Pinpoint the cell where the given text exists, returning its (x, y) midpoint coordinate. 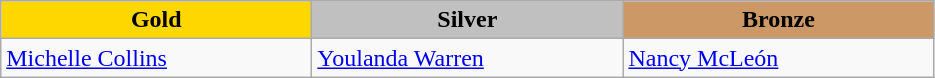
Michelle Collins (156, 58)
Silver (468, 20)
Bronze (778, 20)
Nancy McLeón (778, 58)
Gold (156, 20)
Youlanda Warren (468, 58)
